From the cell containing the given text, extract its center point as [x, y] coordinate. 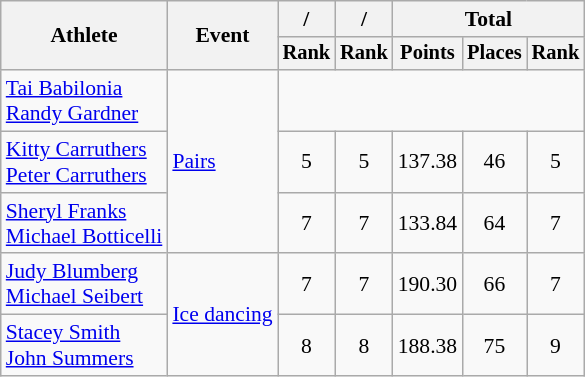
188.38 [428, 346]
Judy BlumbergMichael Seibert [84, 284]
Tai BabiloniaRandy Gardner [84, 100]
Places [494, 54]
190.30 [428, 284]
Kitty CarruthersPeter Carruthers [84, 162]
Sheryl FranksMichael Botticelli [84, 224]
Total [488, 19]
75 [494, 346]
Athlete [84, 36]
64 [494, 224]
Event [222, 36]
9 [556, 346]
137.38 [428, 162]
Points [428, 54]
Pairs [222, 162]
Stacey SmithJohn Summers [84, 346]
46 [494, 162]
66 [494, 284]
Ice dancing [222, 315]
133.84 [428, 224]
